Pinpoint the cell where the given text exists, returning its (x, y) midpoint coordinate. 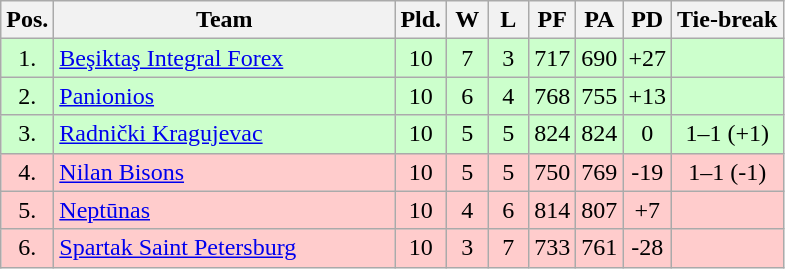
Radnički Kragujevac (224, 134)
+7 (648, 210)
Team (224, 20)
1–1 (+1) (727, 134)
-19 (648, 172)
1–1 (-1) (727, 172)
Beşiktaş Integral Forex (224, 58)
Panionios (224, 96)
0 (648, 134)
3. (28, 134)
Pos. (28, 20)
+13 (648, 96)
Spartak Saint Petersburg (224, 248)
Pld. (421, 20)
4. (28, 172)
PF (552, 20)
+27 (648, 58)
768 (552, 96)
6. (28, 248)
690 (600, 58)
733 (552, 248)
Nilan Bisons (224, 172)
761 (600, 248)
1. (28, 58)
717 (552, 58)
-28 (648, 248)
W (468, 20)
PD (648, 20)
Neptūnas (224, 210)
PA (600, 20)
755 (600, 96)
814 (552, 210)
769 (600, 172)
5. (28, 210)
2. (28, 96)
Tie-break (727, 20)
L (508, 20)
807 (600, 210)
750 (552, 172)
